Find where the given text appears and provide that cell's center as (X, Y) coordinate. 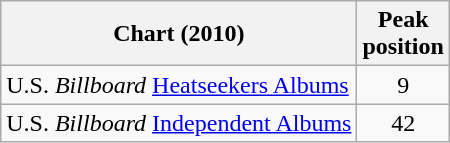
42 (403, 123)
9 (403, 85)
U.S. Billboard Independent Albums (179, 123)
Peak position (403, 34)
U.S. Billboard Heatseekers Albums (179, 85)
Chart (2010) (179, 34)
